Output the [X, Y] coordinate of the center of the cell containing the given text.  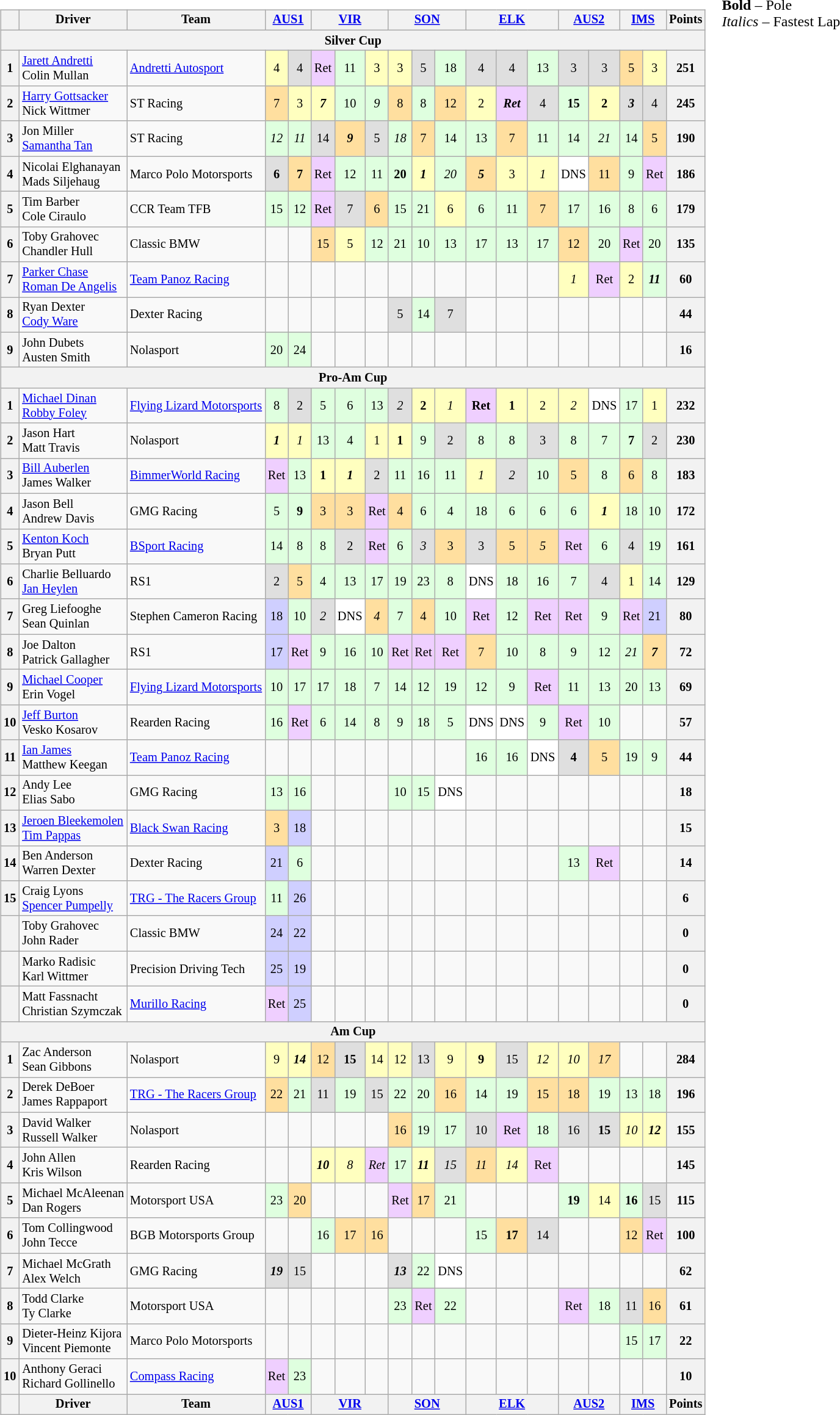
72 [686, 652]
80 [686, 617]
Toby Grahovec Chandler Hull [73, 244]
Michael McGrath Alex Welch [73, 1271]
Am Cup [353, 1032]
Pro-Am Cup [353, 378]
Dieter-Heinz Kijora Vincent Piemonte [73, 1341]
Todd Clarke Ty Clarke [73, 1306]
Ian James Matthew Keegan [73, 758]
Michael McAleenan Dan Rogers [73, 1201]
BGB Motorsports Group [196, 1236]
Toby Grahovec John Rader [73, 933]
Charlie Belluardo Jan Heylen [73, 582]
135 [686, 244]
Tim Barber Cole Ciraulo [73, 209]
100 [686, 1236]
Tom Collingwood John Tecce [73, 1236]
BSport Racing [196, 546]
Harry Gottsacker Nick Wittmer [73, 104]
145 [686, 1165]
David Walker Russell Walker [73, 1130]
62 [686, 1271]
Nicolai Elghanayan Mads Siljehaug [73, 174]
Matt Fassnacht Christian Szymczak [73, 1004]
Jarett Andretti Colin Mullan [73, 68]
BimmerWorld Racing [196, 476]
Jeff Burton Vesko Kosarov [73, 722]
Ryan Dexter Cody Ware [73, 315]
Michael Cooper Erin Vogel [73, 687]
Jon Miller Samantha Tan [73, 139]
Michael Dinan Robby Foley [73, 406]
Anthony Geraci Richard Gollinello [73, 1377]
196 [686, 1095]
Greg Liefooghe Sean Quinlan [73, 617]
Bill Auberlen James Walker [73, 476]
Black Swan Racing [196, 828]
57 [686, 722]
26 [300, 899]
183 [686, 476]
61 [686, 1306]
Andretti Autosport [196, 68]
232 [686, 406]
245 [686, 104]
Derek DeBoer James Rappaport [73, 1095]
John Allen Kris Wilson [73, 1165]
Jeroen Bleekemolen Tim Pappas [73, 828]
Compass Racing [196, 1377]
Jason Bell Andrew Davis [73, 511]
Jason Hart Matt Travis [73, 441]
Precision Driving Tech [196, 969]
251 [686, 68]
60 [686, 280]
284 [686, 1060]
190 [686, 139]
129 [686, 582]
Andy Lee Elias Sabo [73, 793]
Ben Anderson Warren Dexter [73, 863]
John Dubets Austen Smith [73, 350]
179 [686, 209]
Parker Chase Roman De Angelis [73, 280]
Kenton Koch Bryan Putt [73, 546]
172 [686, 511]
115 [686, 1201]
Marko Radisic Karl Wittmer [73, 969]
Craig Lyons Spencer Pumpelly [73, 899]
Stephen Cameron Racing [196, 617]
161 [686, 546]
186 [686, 174]
155 [686, 1130]
CCR Team TFB [196, 209]
Silver Cup [353, 40]
Joe Dalton Patrick Gallagher [73, 652]
Zac Anderson Sean Gibbons [73, 1060]
230 [686, 441]
69 [686, 687]
Murillo Racing [196, 1004]
